Pinpoint the cell where the given text exists, returning its [X, Y] midpoint coordinate. 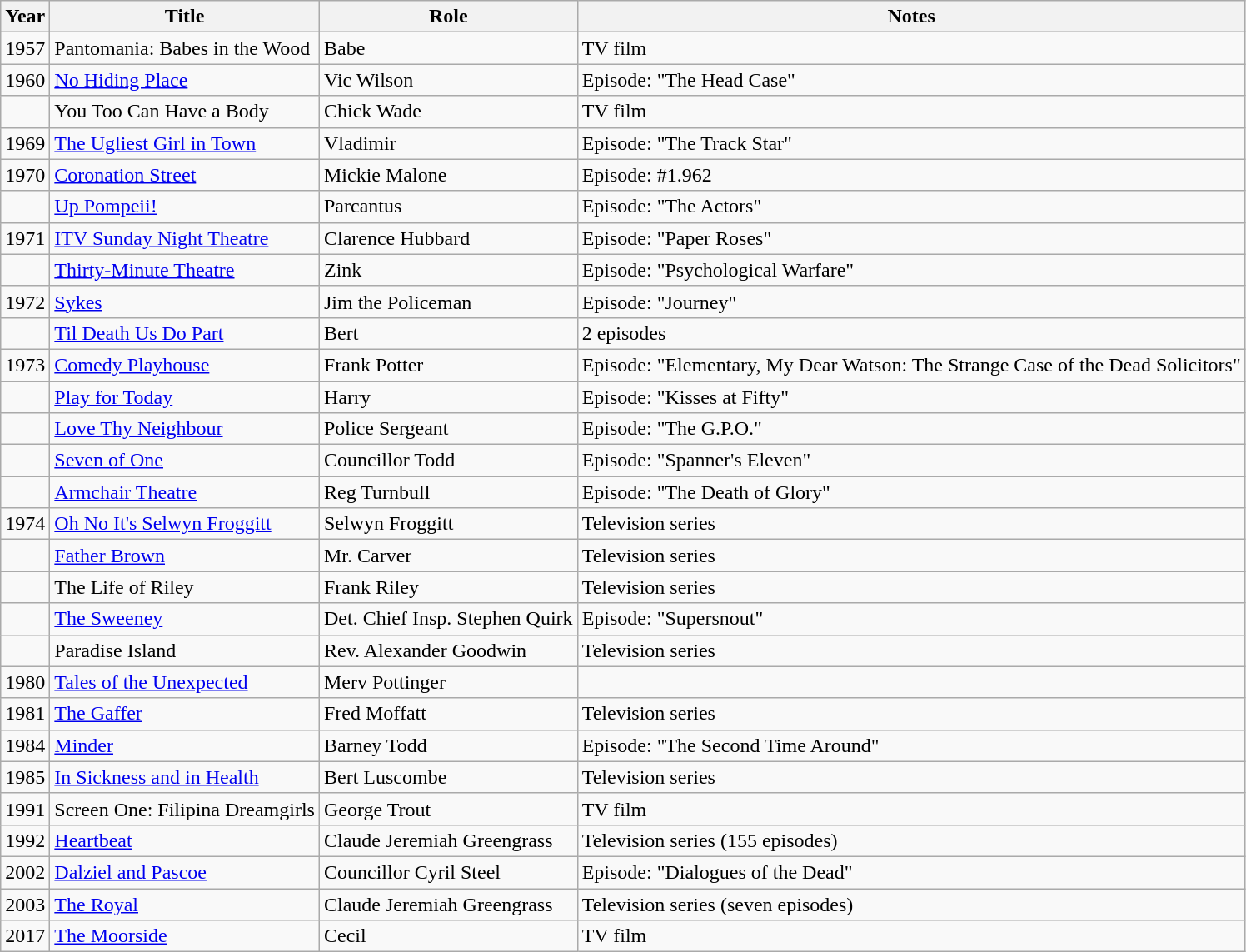
1981 [25, 714]
1980 [25, 682]
1985 [25, 777]
Up Pompeii! [185, 207]
Father Brown [185, 556]
Oh No It's Selwyn Froggitt [185, 524]
1957 [25, 48]
1992 [25, 840]
Mr. Carver [448, 556]
Episode: "Supersnout" [911, 619]
Dalziel and Pascoe [185, 872]
Love Thy Neighbour [185, 429]
Fred Moffatt [448, 714]
Episode: "The Head Case" [911, 80]
Babe [448, 48]
Title [185, 17]
The Sweeney [185, 619]
Pantomania: Babes in the Wood [185, 48]
Episode: "The Track Star" [911, 143]
Television series (155 episodes) [911, 840]
Episode: "Spanner's Eleven" [911, 461]
Episode: "Journey" [911, 302]
1969 [25, 143]
ITV Sunday Night Theatre [185, 238]
2 episodes [911, 333]
Episode: "Elementary, My Dear Watson: The Strange Case of the Dead Solicitors" [911, 365]
Merv Pottinger [448, 682]
Episode: #1.962 [911, 175]
Screen One: Filipina Dreamgirls [185, 809]
Episode: "Kisses at Fifty" [911, 397]
Television series (seven episodes) [911, 904]
In Sickness and in Health [185, 777]
2002 [25, 872]
Mickie Malone [448, 175]
2017 [25, 936]
Reg Turnbull [448, 492]
Barney Todd [448, 745]
The Life of Riley [185, 587]
Year [25, 17]
Episode: "Paper Roses" [911, 238]
Episode: "Psychological Warfare" [911, 270]
The Ugliest Girl in Town [185, 143]
1984 [25, 745]
Cecil [448, 936]
Frank Riley [448, 587]
Seven of One [185, 461]
Heartbeat [185, 840]
1973 [25, 365]
Minder [185, 745]
Episode: "The Actors" [911, 207]
1974 [25, 524]
1972 [25, 302]
Councillor Cyril Steel [448, 872]
2003 [25, 904]
Parcantus [448, 207]
Bert Luscombe [448, 777]
Selwyn Froggitt [448, 524]
No Hiding Place [185, 80]
Armchair Theatre [185, 492]
Clarence Hubbard [448, 238]
Role [448, 17]
Chick Wade [448, 112]
Til Death Us Do Part [185, 333]
Rev. Alexander Goodwin [448, 650]
George Trout [448, 809]
Episode: "The Second Time Around" [911, 745]
1970 [25, 175]
Det. Chief Insp. Stephen Quirk [448, 619]
Vic Wilson [448, 80]
Notes [911, 17]
Harry [448, 397]
Bert [448, 333]
Coronation Street [185, 175]
Vladimir [448, 143]
Thirty-Minute Theatre [185, 270]
The Royal [185, 904]
The Gaffer [185, 714]
Councillor Todd [448, 461]
Play for Today [185, 397]
Sykes [185, 302]
Frank Potter [448, 365]
1960 [25, 80]
The Moorside [185, 936]
Zink [448, 270]
Jim the Policeman [448, 302]
Comedy Playhouse [185, 365]
Paradise Island [185, 650]
You Too Can Have a Body [185, 112]
Episode: "The G.P.O." [911, 429]
Episode: "Dialogues of the Dead" [911, 872]
1991 [25, 809]
1971 [25, 238]
Episode: "The Death of Glory" [911, 492]
Tales of the Unexpected [185, 682]
Police Sergeant [448, 429]
